Search for the cell housing the specified text and yield its [X, Y] center coordinate. 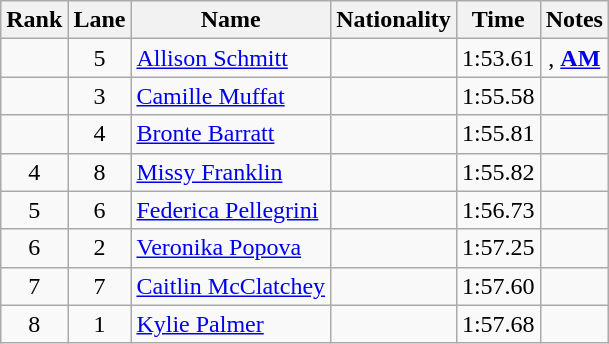
Rank [34, 20]
Lane [100, 20]
Nationality [394, 20]
Bronte Barratt [231, 134]
, AM [574, 58]
1:57.60 [498, 286]
1:55.58 [498, 96]
Missy Franklin [231, 172]
Federica Pellegrini [231, 210]
Veronika Popova [231, 248]
3 [100, 96]
1:57.68 [498, 324]
Allison Schmitt [231, 58]
Caitlin McClatchey [231, 286]
Name [231, 20]
2 [100, 248]
Time [498, 20]
1:56.73 [498, 210]
Kylie Palmer [231, 324]
1:57.25 [498, 248]
1:55.82 [498, 172]
1 [100, 324]
1:55.81 [498, 134]
Notes [574, 20]
1:53.61 [498, 58]
Camille Muffat [231, 96]
